Capture the cell that displays the provided text and extract its [X, Y] central coordinate. 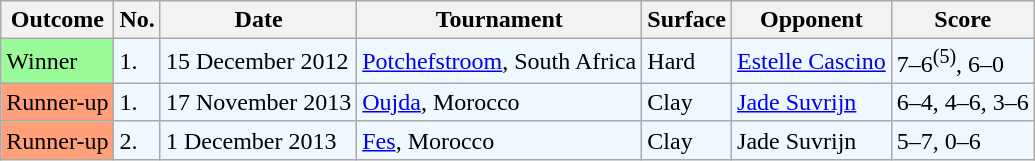
7–6(5), 6–0 [962, 62]
Estelle Cascino [812, 62]
Fes, Morocco [500, 140]
5–7, 0–6 [962, 140]
Hard [687, 62]
Tournament [500, 20]
Date [258, 20]
2. [137, 140]
Winner [58, 62]
Outcome [58, 20]
6–4, 4–6, 3–6 [962, 102]
Score [962, 20]
Surface [687, 20]
Opponent [812, 20]
Oujda, Morocco [500, 102]
No. [137, 20]
Potchefstroom, South Africa [500, 62]
15 December 2012 [258, 62]
17 November 2013 [258, 102]
1 December 2013 [258, 140]
